Determine the [X, Y] coordinate at the center of the cell enclosing the given text.  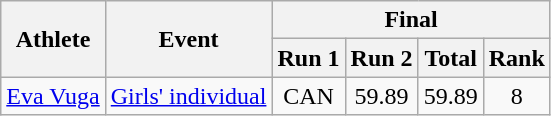
Athlete [53, 39]
Final [411, 20]
8 [516, 96]
Run 1 [308, 58]
Run 2 [382, 58]
CAN [308, 96]
Event [188, 39]
Total [450, 58]
Girls' individual [188, 96]
Eva Vuga [53, 96]
Rank [516, 58]
